Output the [x, y] coordinate of the center of the cell containing the given text.  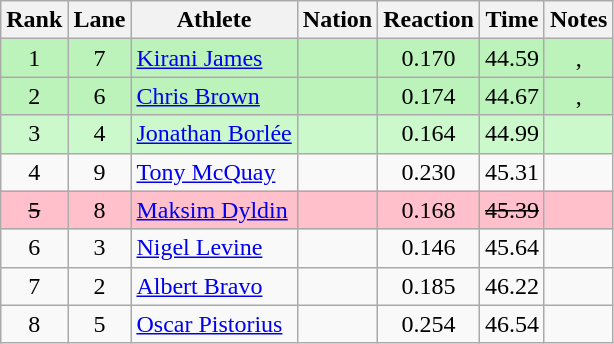
Reaction [429, 20]
Kirani James [214, 58]
Rank [34, 20]
Athlete [214, 20]
Albert Bravo [214, 286]
45.31 [512, 172]
0.185 [429, 286]
Nigel Levine [214, 248]
1 [34, 58]
Lane [100, 20]
45.39 [512, 210]
Chris Brown [214, 96]
0.164 [429, 134]
Oscar Pistorius [214, 324]
Notes [578, 20]
0.168 [429, 210]
Maksim Dyldin [214, 210]
46.54 [512, 324]
Jonathan Borlée [214, 134]
44.67 [512, 96]
0.230 [429, 172]
Tony McQuay [214, 172]
45.64 [512, 248]
0.170 [429, 58]
Nation [337, 20]
44.59 [512, 58]
44.99 [512, 134]
0.254 [429, 324]
46.22 [512, 286]
0.146 [429, 248]
9 [100, 172]
0.174 [429, 96]
Time [512, 20]
